Search for the cell housing the specified text and yield its [X, Y] center coordinate. 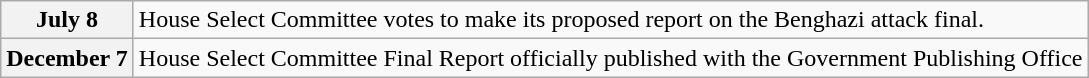
House Select Committee Final Report officially published with the Government Publishing Office [610, 58]
House Select Committee votes to make its proposed report on the Benghazi attack final. [610, 20]
July 8 [68, 20]
December 7 [68, 58]
